For the text-containing cell, return its midpoint in (X, Y) coordinate format. 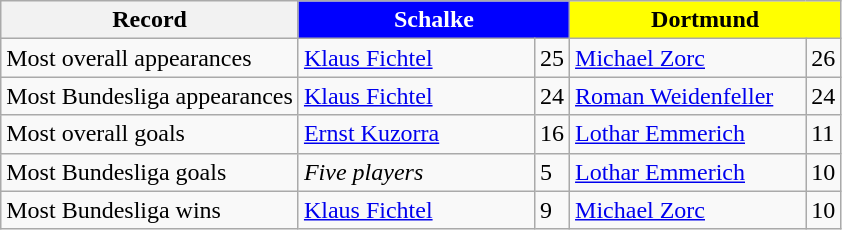
Most Bundesliga wins (150, 210)
Most overall appearances (150, 58)
Five players (416, 172)
Ernst Kuzorra (416, 134)
Most overall goals (150, 134)
Roman Weidenfeller (688, 96)
16 (552, 134)
Schalke (434, 20)
Record (150, 20)
5 (552, 172)
11 (824, 134)
Most Bundesliga goals (150, 172)
9 (552, 210)
Most Bundesliga appearances (150, 96)
25 (552, 58)
Dortmund (706, 20)
26 (824, 58)
